Search for the cell housing the specified text and yield its [x, y] center coordinate. 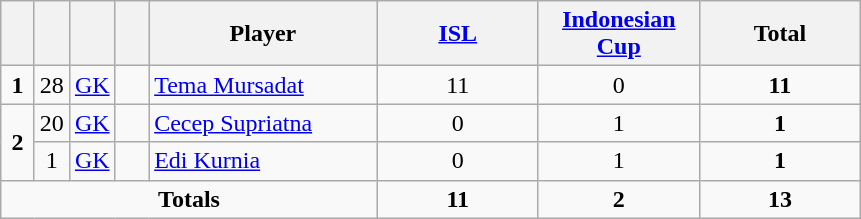
13 [780, 199]
28 [52, 85]
Total [780, 34]
Cecep Supriatna [264, 123]
Tema Mursadat [264, 85]
Player [264, 34]
Edi Kurnia [264, 161]
Indonesian Cup [618, 34]
Totals [189, 199]
20 [52, 123]
ISL [458, 34]
